Pinpoint the cell where the given text exists, returning its (x, y) midpoint coordinate. 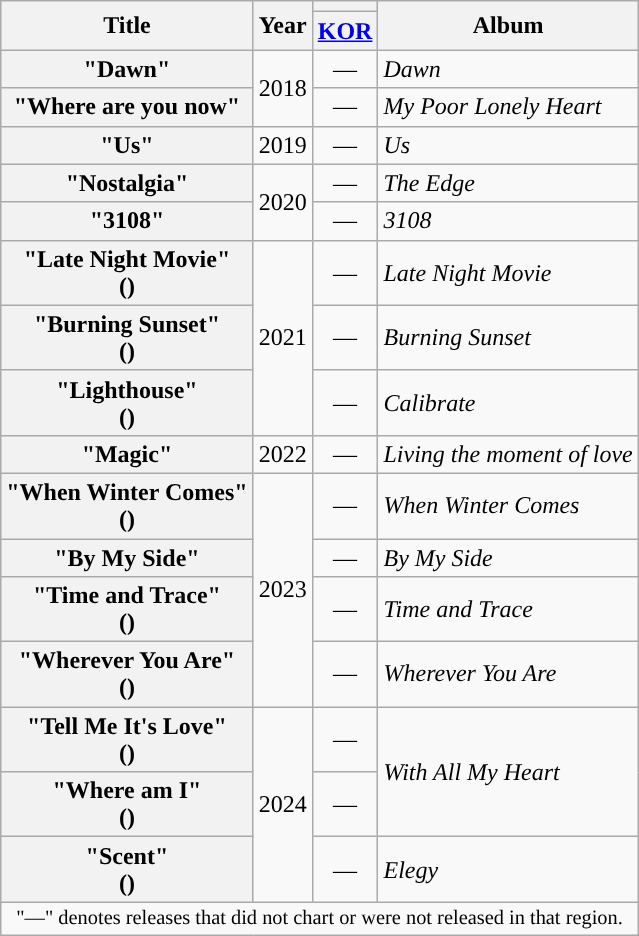
Elegy (508, 870)
"Time and Trace"() (127, 610)
Calibrate (508, 402)
"When Winter Comes"() (127, 506)
With All My Heart (508, 772)
Burning Sunset (508, 338)
Wherever You Are (508, 674)
"Late Night Movie"() (127, 272)
3108 (508, 221)
"Dawn" (127, 69)
2022 (282, 454)
"3108" (127, 221)
"Nostalgia" (127, 183)
"Tell Me It's Love"() (127, 740)
"Wherever You Are"() (127, 674)
2018 (282, 88)
"Lighthouse"() (127, 402)
Time and Trace (508, 610)
"Burning Sunset"() (127, 338)
"By My Side" (127, 557)
My Poor Lonely Heart (508, 107)
"Magic" (127, 454)
Living the moment of love (508, 454)
Late Night Movie (508, 272)
"Scent"() (127, 870)
Us (508, 145)
2021 (282, 338)
2024 (282, 804)
Title (127, 26)
Album (508, 26)
Dawn (508, 69)
"—" denotes releases that did not chart or were not released in that region. (320, 919)
"Us" (127, 145)
When Winter Comes (508, 506)
2020 (282, 202)
2023 (282, 590)
By My Side (508, 557)
2019 (282, 145)
The Edge (508, 183)
KOR (345, 31)
"Where am I"() (127, 804)
"Where are you now" (127, 107)
Year (282, 26)
